Search for the cell housing the specified text and yield its (X, Y) center coordinate. 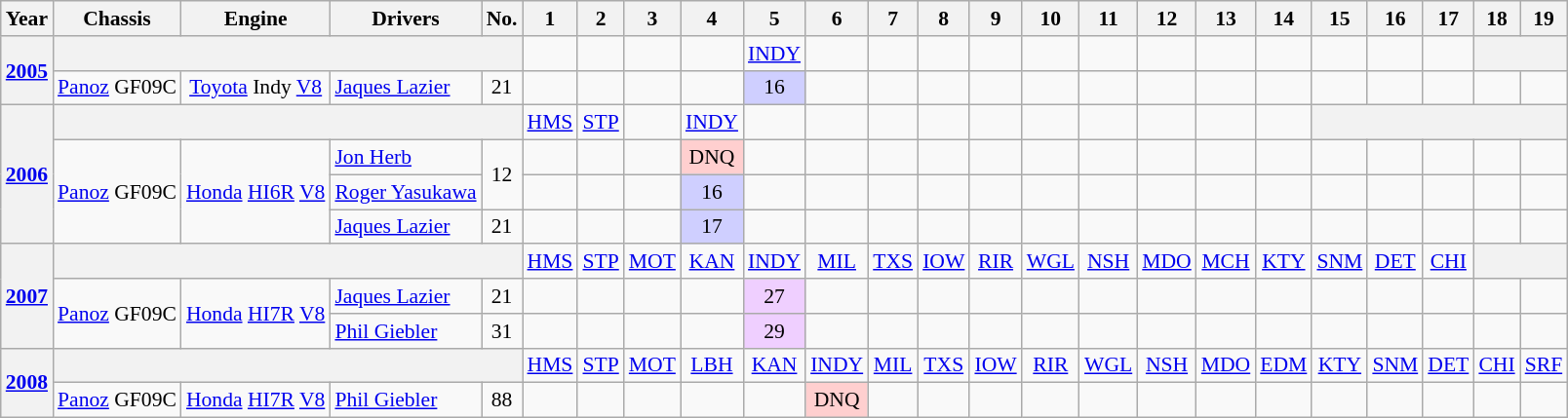
29 (774, 331)
Toyota Indy V8 (255, 88)
Roger Yasukawa (406, 192)
Engine (255, 19)
6 (837, 19)
19 (1545, 19)
Year (27, 19)
EDM (1283, 365)
5 (774, 19)
4 (712, 19)
2007 (27, 296)
11 (1108, 19)
2008 (27, 382)
MCH (1227, 262)
18 (1496, 19)
LBH (712, 365)
SRF (1545, 365)
27 (774, 296)
88 (502, 400)
3 (652, 19)
2005 (27, 70)
8 (944, 19)
13 (1227, 19)
7 (893, 19)
31 (502, 331)
15 (1340, 19)
Drivers (406, 19)
1 (550, 19)
Chassis (117, 19)
10 (1051, 19)
14 (1283, 19)
2006 (27, 174)
Honda HI6R V8 (255, 193)
Jon Herb (406, 158)
9 (995, 19)
No. (502, 19)
2 (601, 19)
